For the text-containing cell, return its midpoint in (X, Y) coordinate format. 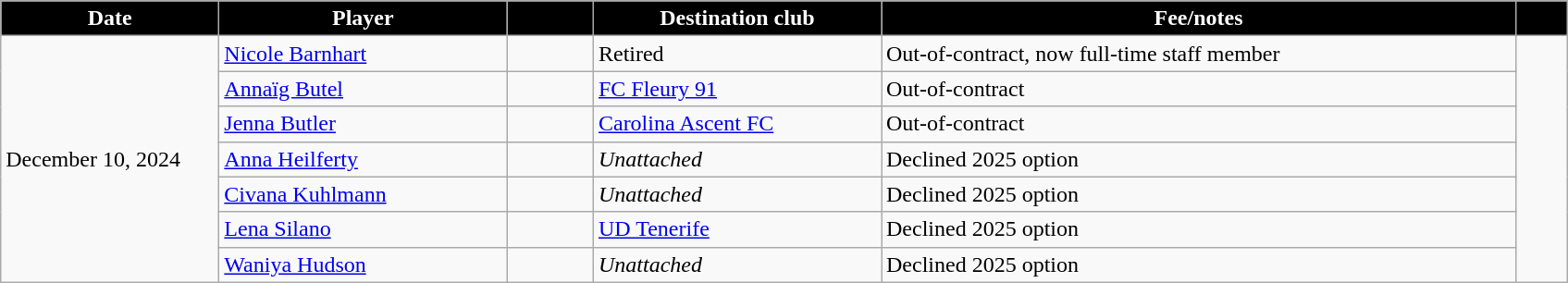
FC Fleury 91 (736, 89)
Carolina Ascent FC (736, 124)
Civana Kuhlmann (363, 194)
Retired (736, 54)
December 10, 2024 (110, 159)
Waniya Hudson (363, 265)
Date (110, 18)
Nicole Barnhart (363, 54)
Fee/notes (1198, 18)
Out-of-contract, now full-time staff member (1198, 54)
Jenna Butler (363, 124)
UD Tenerife (736, 229)
Lena Silano (363, 229)
Anna Heilferty (363, 159)
Annaïg Butel (363, 89)
Destination club (736, 18)
Player (363, 18)
